Determine the (x, y) coordinate at the center of the cell enclosing the given text.  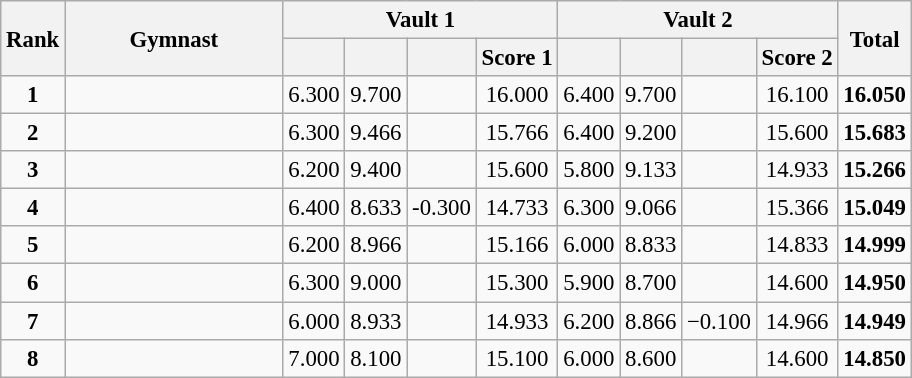
8 (33, 358)
4 (33, 208)
8.933 (376, 321)
Gymnast (174, 38)
14.949 (874, 321)
8.600 (651, 358)
16.100 (797, 95)
Rank (33, 38)
-0.300 (442, 208)
2 (33, 133)
15.300 (517, 283)
16.050 (874, 95)
−0.100 (720, 321)
15.366 (797, 208)
14.950 (874, 283)
15.266 (874, 170)
3 (33, 170)
7.000 (314, 358)
8.966 (376, 245)
5 (33, 245)
14.850 (874, 358)
15.100 (517, 358)
14.833 (797, 245)
Total (874, 38)
9.066 (651, 208)
9.133 (651, 170)
14.733 (517, 208)
5.900 (589, 283)
14.966 (797, 321)
6 (33, 283)
1 (33, 95)
9.466 (376, 133)
Vault 2 (698, 20)
7 (33, 321)
9.200 (651, 133)
8.700 (651, 283)
Vault 1 (420, 20)
9.400 (376, 170)
15.766 (517, 133)
Score 2 (797, 58)
8.100 (376, 358)
15.166 (517, 245)
8.633 (376, 208)
8.833 (651, 245)
15.683 (874, 133)
14.999 (874, 245)
16.000 (517, 95)
5.800 (589, 170)
8.866 (651, 321)
Score 1 (517, 58)
9.000 (376, 283)
15.049 (874, 208)
